Locate the cell with the specified text and output its [X, Y] center coordinate. 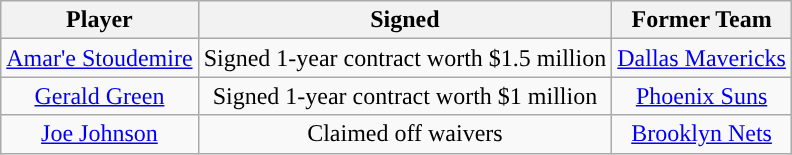
Phoenix Suns [702, 96]
Dallas Mavericks [702, 58]
Gerald Green [100, 96]
Joe Johnson [100, 134]
Claimed off waivers [405, 134]
Signed [405, 20]
Player [100, 20]
Former Team [702, 20]
Signed 1-year contract worth $1.5 million [405, 58]
Amar'e Stoudemire [100, 58]
Signed 1-year contract worth $1 million [405, 96]
Brooklyn Nets [702, 134]
